Provide the (x, y) coordinate of the cell's center where the given text is located.  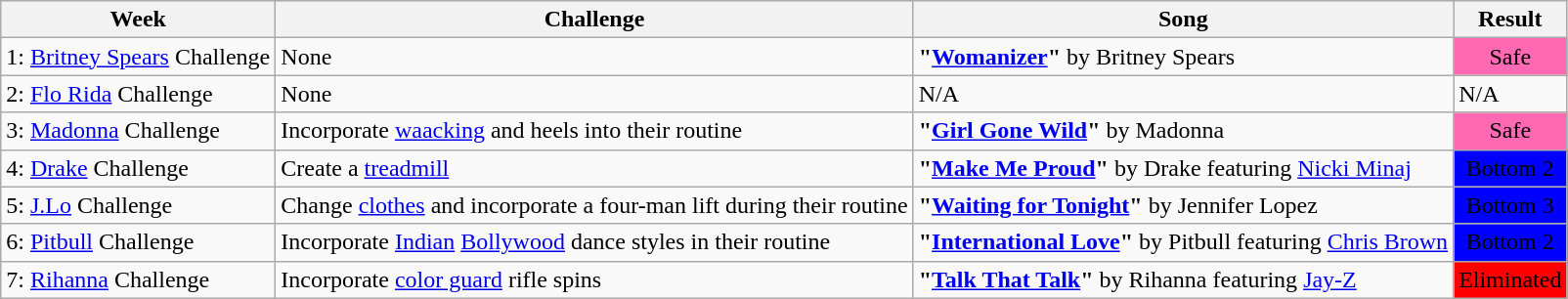
Result (1510, 20)
Week (139, 20)
Incorporate color guard rifle spins (594, 279)
Create a treadmill (594, 168)
6: Pitbull Challenge (139, 242)
"International Love" by Pitbull featuring Chris Brown (1183, 242)
5: J.Lo Challenge (139, 205)
Incorporate Indian Bollywood dance styles in their routine (594, 242)
Change clothes and incorporate a four-man lift during their routine (594, 205)
"Waiting for Tonight" by Jennifer Lopez (1183, 205)
Eliminated (1510, 279)
Bottom 3 (1510, 205)
"Make Me Proud" by Drake featuring Nicki Minaj (1183, 168)
1: Britney Spears Challenge (139, 57)
4: Drake Challenge (139, 168)
Song (1183, 20)
7: Rihanna Challenge (139, 279)
"Womanizer" by Britney Spears (1183, 57)
2: Flo Rida Challenge (139, 94)
3: Madonna Challenge (139, 131)
Incorporate waacking and heels into their routine (594, 131)
"Talk That Talk" by Rihanna featuring Jay-Z (1183, 279)
Challenge (594, 20)
"Girl Gone Wild" by Madonna (1183, 131)
